Return the [x, y] coordinate for the center point of the cell that contains the specified text.  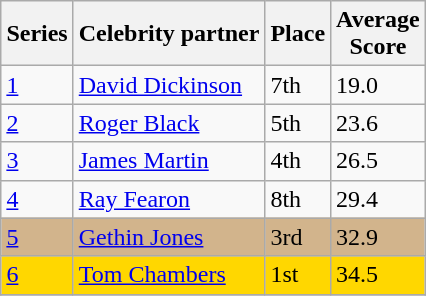
6 [37, 275]
Tom Chambers [169, 275]
29.4 [378, 199]
James Martin [169, 161]
Gethin Jones [169, 237]
Series [37, 34]
19.0 [378, 85]
3 [37, 161]
Roger Black [169, 123]
4 [37, 199]
1 [37, 85]
26.5 [378, 161]
3rd [298, 237]
8th [298, 199]
32.9 [378, 237]
Celebrity partner [169, 34]
5 [37, 237]
David Dickinson [169, 85]
5th [298, 123]
1st [298, 275]
Place [298, 34]
4th [298, 161]
2 [37, 123]
AverageScore [378, 34]
23.6 [378, 123]
34.5 [378, 275]
7th [298, 85]
Ray Fearon [169, 199]
